Pinpoint the cell where the given text exists, returning its [X, Y] midpoint coordinate. 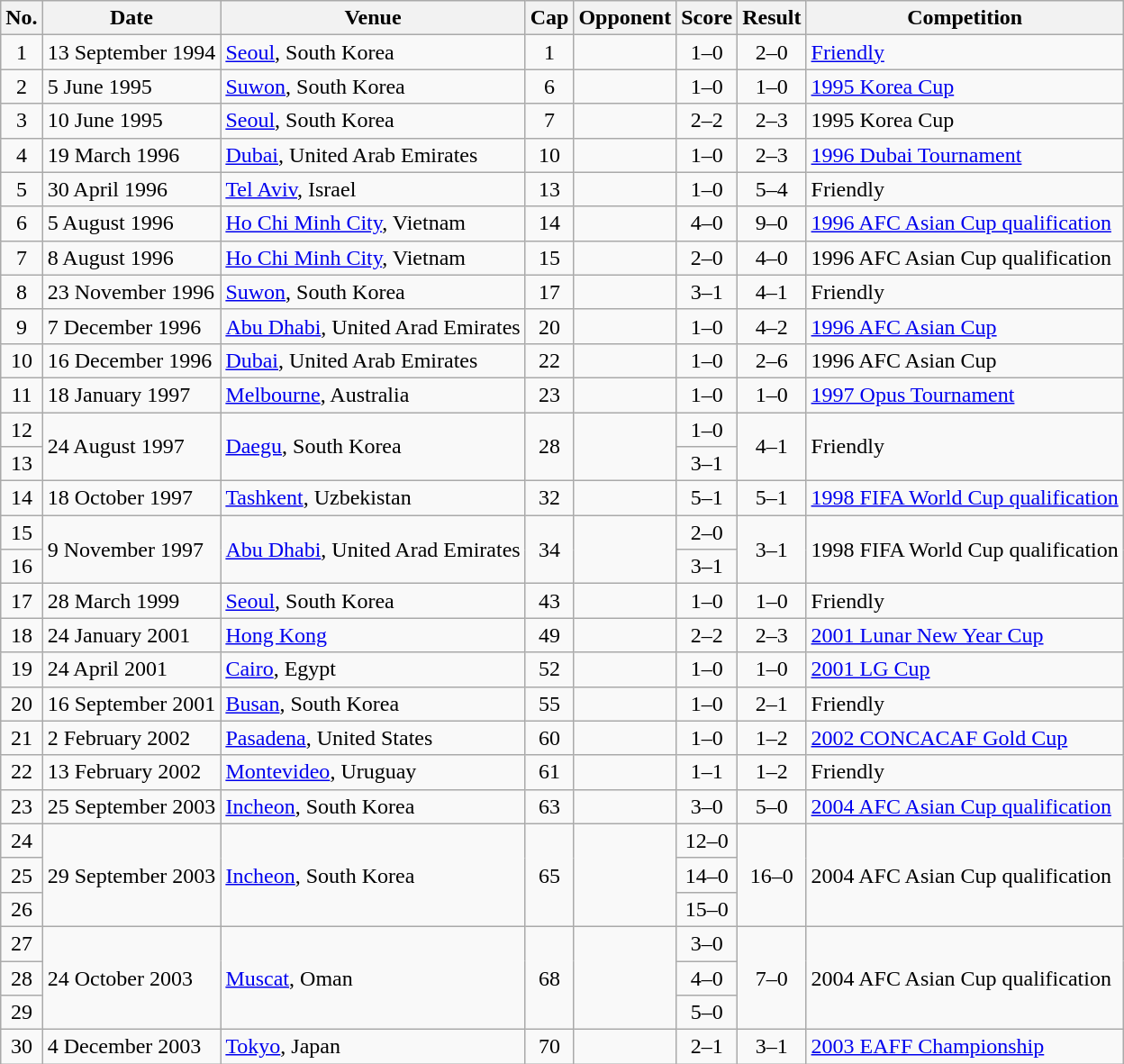
10 June 1995 [131, 121]
2002 CONCACAF Gold Cup [965, 738]
Result [772, 18]
11 [22, 395]
No. [22, 18]
24 [22, 841]
70 [549, 1047]
Busan, South Korea [373, 704]
24 August 1997 [131, 447]
29 [22, 1013]
14–0 [707, 875]
43 [549, 601]
8 [22, 292]
Melbourne, Australia [373, 395]
13 September 1994 [131, 52]
9–0 [772, 223]
2 [22, 86]
16 September 2001 [131, 704]
16–0 [772, 875]
Date [131, 18]
4 December 2003 [131, 1047]
5–4 [772, 189]
29 September 2003 [131, 875]
Pasadena, United States [373, 738]
13 February 2002 [131, 772]
26 [22, 909]
1997 Opus Tournament [965, 395]
18 January 1997 [131, 395]
7 December 1996 [131, 326]
Hong Kong [373, 635]
Cairo, Egypt [373, 669]
12–0 [707, 841]
Tel Aviv, Israel [373, 189]
25 [22, 875]
2–6 [772, 360]
5 [22, 189]
2001 Lunar New Year Cup [965, 635]
32 [549, 498]
1996 Dubai Tournament [965, 155]
55 [549, 704]
23 November 1996 [131, 292]
24 April 2001 [131, 669]
52 [549, 669]
Daegu, South Korea [373, 447]
5 June 1995 [131, 86]
34 [549, 550]
60 [549, 738]
30 April 1996 [131, 189]
27 [22, 943]
21 [22, 738]
4 [22, 155]
Muscat, Oman [373, 978]
Opponent [625, 18]
49 [549, 635]
12 [22, 430]
68 [549, 978]
Cap [549, 18]
7–0 [772, 978]
8 August 1996 [131, 258]
25 September 2003 [131, 806]
Montevideo, Uruguay [373, 772]
2001 LG Cup [965, 669]
9 November 1997 [131, 550]
9 [22, 326]
19 [22, 669]
Tashkent, Uzbekistan [373, 498]
65 [549, 875]
4–2 [772, 326]
1–1 [707, 772]
19 March 1996 [131, 155]
Score [707, 18]
30 [22, 1047]
2 February 2002 [131, 738]
18 [22, 635]
61 [549, 772]
16 December 1996 [131, 360]
2003 EAFF Championship [965, 1047]
Competition [965, 18]
18 October 1997 [131, 498]
Venue [373, 18]
5 August 1996 [131, 223]
15–0 [707, 909]
16 [22, 567]
63 [549, 806]
24 January 2001 [131, 635]
28 March 1999 [131, 601]
Tokyo, Japan [373, 1047]
3 [22, 121]
24 October 2003 [131, 978]
